Return [x, y] of the center of cell containing provided text 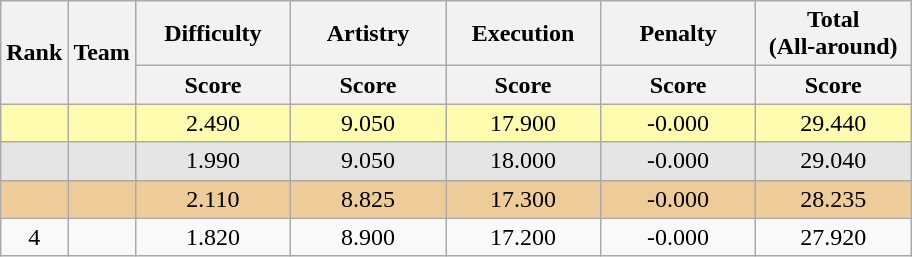
Rank [34, 52]
2.110 [212, 199]
29.440 [834, 123]
8.900 [368, 237]
Difficulty [212, 34]
4 [34, 237]
29.040 [834, 161]
17.300 [524, 199]
Penalty [678, 34]
Execution [524, 34]
17.900 [524, 123]
8.825 [368, 199]
1.820 [212, 237]
18.000 [524, 161]
28.235 [834, 199]
17.200 [524, 237]
27.920 [834, 237]
Team [102, 52]
Total(All-around) [834, 34]
Artistry [368, 34]
1.990 [212, 161]
2.490 [212, 123]
